Return [x, y] of the center of cell containing provided text 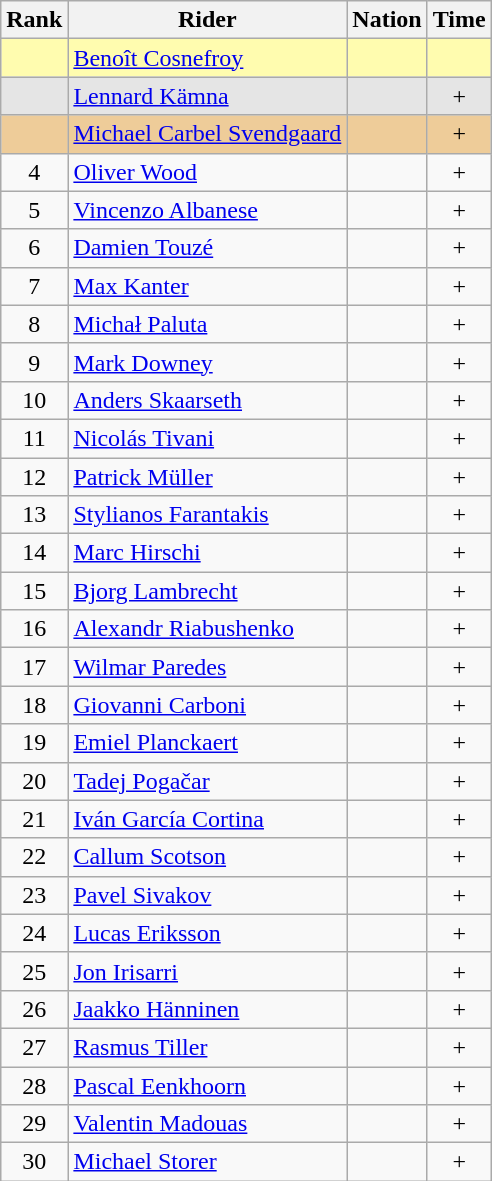
Time [459, 20]
6 [34, 248]
Valentin Madouas [208, 1124]
22 [34, 857]
12 [34, 477]
Max Kanter [208, 286]
Damien Touzé [208, 248]
26 [34, 1009]
30 [34, 1162]
Anders Skaarseth [208, 400]
Bjorg Lambrecht [208, 591]
Pascal Eenkhoorn [208, 1085]
Rasmus Tiller [208, 1047]
Oliver Wood [208, 172]
Callum Scotson [208, 857]
24 [34, 933]
Wilmar Paredes [208, 667]
4 [34, 172]
11 [34, 438]
Patrick Müller [208, 477]
Rank [34, 20]
Vincenzo Albanese [208, 210]
10 [34, 400]
Stylianos Farantakis [208, 515]
28 [34, 1085]
Jaakko Hänninen [208, 1009]
Tadej Pogačar [208, 781]
Marc Hirschi [208, 553]
5 [34, 210]
Giovanni Carboni [208, 705]
9 [34, 362]
Nicolás Tivani [208, 438]
Pavel Sivakov [208, 895]
13 [34, 515]
Rider [208, 20]
Nation [387, 20]
20 [34, 781]
14 [34, 553]
23 [34, 895]
18 [34, 705]
29 [34, 1124]
Michael Storer [208, 1162]
Iván García Cortina [208, 819]
Michael Carbel Svendgaard [208, 134]
21 [34, 819]
Jon Irisarri [208, 971]
27 [34, 1047]
16 [34, 629]
Michał Paluta [208, 324]
7 [34, 286]
Lennard Kämna [208, 96]
25 [34, 971]
17 [34, 667]
8 [34, 324]
15 [34, 591]
Mark Downey [208, 362]
Alexandr Riabushenko [208, 629]
Benoît Cosnefroy [208, 58]
19 [34, 743]
Emiel Planckaert [208, 743]
Lucas Eriksson [208, 933]
